Output the (X, Y) coordinate of the center of the cell containing the given text.  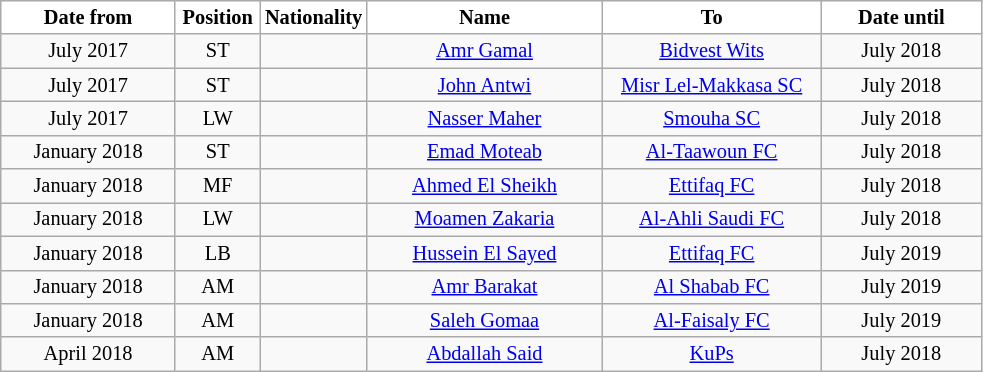
Saleh Gomaa (484, 320)
Abdallah Said (484, 354)
To (712, 17)
Amr Gamal (484, 51)
Nasser Maher (484, 118)
LB (218, 253)
Al-Taawoun FC (712, 152)
Position (218, 17)
Moamen Zakaria (484, 219)
Emad Moteab (484, 152)
Al-Ahli Saudi FC (712, 219)
Hussein El Sayed (484, 253)
John Antwi (484, 85)
MF (218, 186)
KuPs (712, 354)
Ahmed El Sheikh (484, 186)
Amr Barakat (484, 287)
Nationality (314, 17)
Bidvest Wits (712, 51)
Al-Faisaly FC (712, 320)
April 2018 (88, 354)
Smouha SC (712, 118)
Date until (901, 17)
Name (484, 17)
Misr Lel-Makkasa SC (712, 85)
Date from (88, 17)
Al Shabab FC (712, 287)
